For the text-containing cell, return its midpoint in [X, Y] coordinate format. 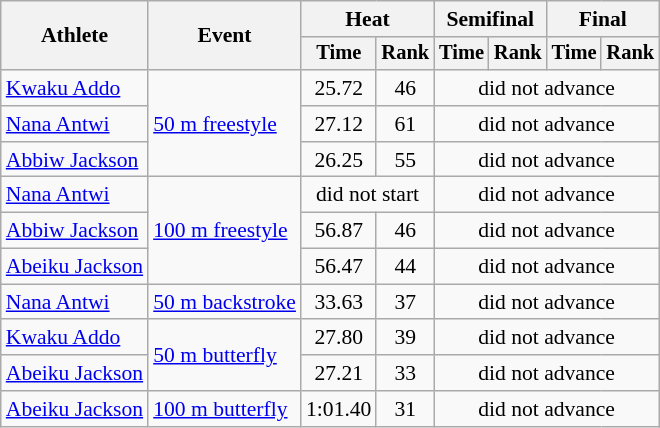
Heat [368, 19]
31 [405, 409]
56.47 [338, 267]
44 [405, 267]
27.80 [338, 338]
33 [405, 373]
Event [224, 36]
39 [405, 338]
100 m butterfly [224, 409]
27.21 [338, 373]
1:01.40 [338, 409]
50 m backstroke [224, 302]
did not start [368, 195]
Semifinal [490, 19]
50 m freestyle [224, 124]
61 [405, 124]
25.72 [338, 88]
33.63 [338, 302]
Final [603, 19]
Athlete [74, 36]
50 m butterfly [224, 356]
100 m freestyle [224, 230]
26.25 [338, 160]
55 [405, 160]
37 [405, 302]
27.12 [338, 124]
56.87 [338, 231]
